Scan for the cell matching the given text and deliver its (X, Y) coordinate at center. 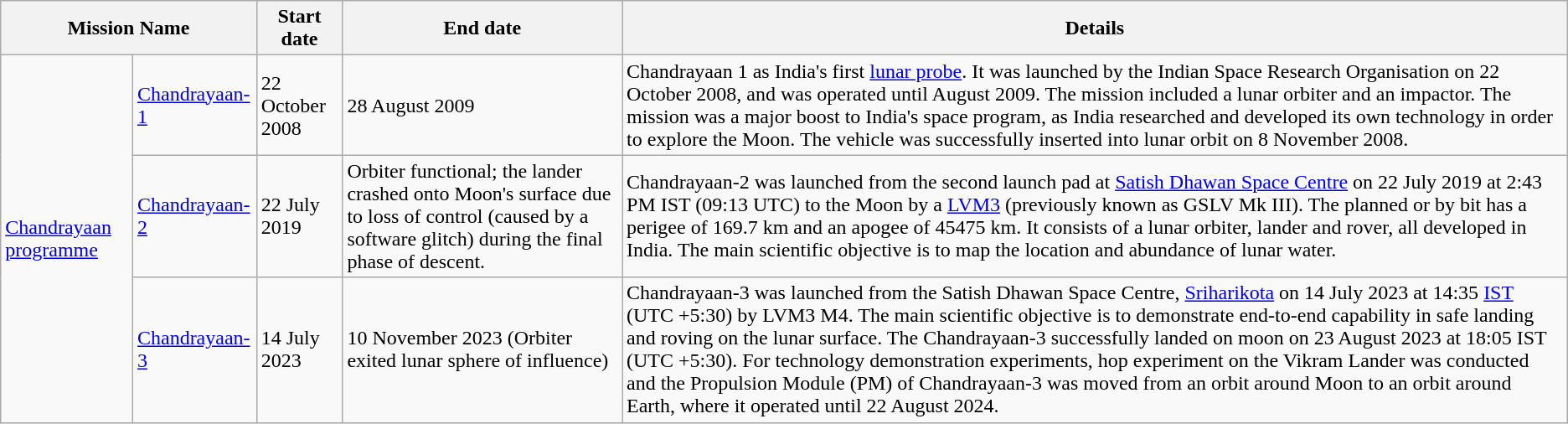
Chandrayaan-3 (194, 350)
Start date (300, 28)
Chandrayaan-1 (194, 106)
Details (1094, 28)
22 July 2019 (300, 216)
28 August 2009 (482, 106)
Mission Name (129, 28)
22 October 2008 (300, 106)
End date (482, 28)
10 November 2023 (Orbiter exited lunar sphere of influence) (482, 350)
Orbiter functional; the lander crashed onto Moon's surface due to loss of control (caused by a software glitch) during the final phase of descent. (482, 216)
Chandrayaan programme (67, 239)
Chandrayaan-2 (194, 216)
14 July 2023 (300, 350)
